Determine the (X, Y) coordinate at the center of the cell enclosing the given text.  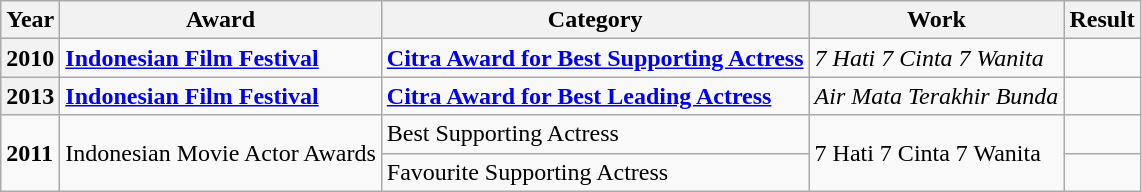
Work (936, 20)
Air Mata Terakhir Bunda (936, 96)
Award (220, 20)
Best Supporting Actress (595, 134)
Category (595, 20)
2013 (30, 96)
2010 (30, 58)
Year (30, 20)
Indonesian Movie Actor Awards (220, 153)
Citra Award for Best Supporting Actress (595, 58)
Result (1102, 20)
Citra Award for Best Leading Actress (595, 96)
Favourite Supporting Actress (595, 172)
2011 (30, 153)
